Identify which cell holds the provided text, then report its [x, y] central coordinate. 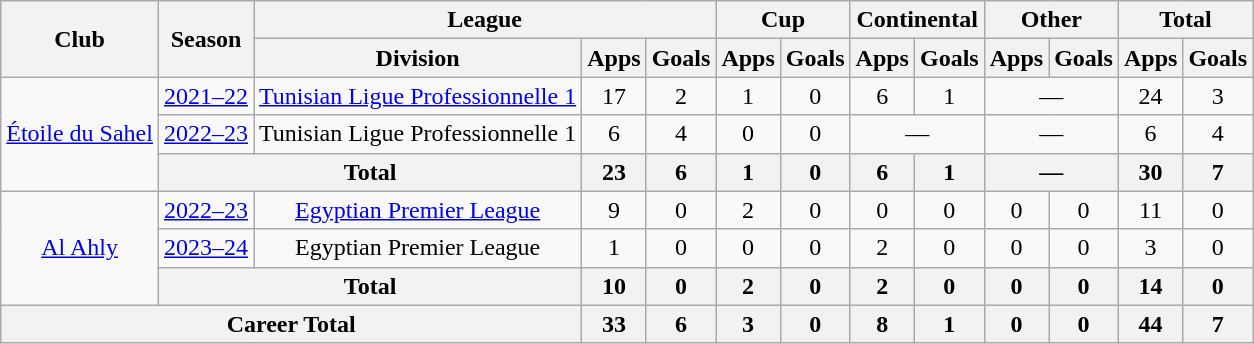
9 [614, 210]
Cup [783, 20]
23 [614, 172]
Season [206, 39]
14 [1150, 286]
17 [614, 96]
2021–22 [206, 96]
League [485, 20]
8 [882, 324]
Continental [917, 20]
10 [614, 286]
30 [1150, 172]
11 [1150, 210]
Other [1051, 20]
33 [614, 324]
Étoile du Sahel [80, 134]
Career Total [292, 324]
44 [1150, 324]
Al Ahly [80, 248]
2023–24 [206, 248]
24 [1150, 96]
Club [80, 39]
Division [418, 58]
